Detect which cell encompasses the target text, then output its [X, Y] center coordinate. 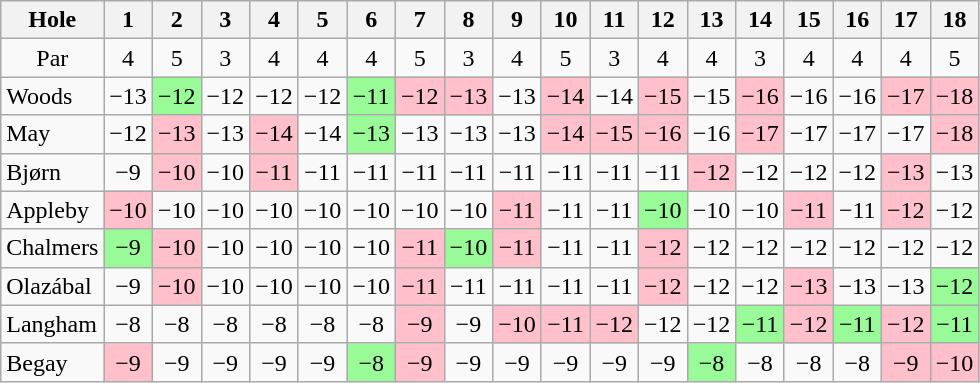
Olazábal [52, 286]
2 [176, 20]
13 [712, 20]
11 [614, 20]
Appleby [52, 210]
10 [566, 20]
Begay [52, 362]
7 [420, 20]
Hole [52, 20]
Bjørn [52, 172]
15 [808, 20]
18 [954, 20]
16 [858, 20]
1 [128, 20]
6 [372, 20]
12 [664, 20]
Woods [52, 96]
8 [468, 20]
9 [518, 20]
Chalmers [52, 248]
17 [906, 20]
May [52, 134]
Par [52, 58]
Langham [52, 324]
14 [760, 20]
